Determine the (X, Y) coordinate at the center of the cell enclosing the given text.  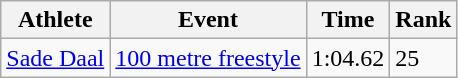
Sade Daal (56, 58)
1:04.62 (348, 58)
Athlete (56, 20)
25 (424, 58)
100 metre freestyle (208, 58)
Rank (424, 20)
Event (208, 20)
Time (348, 20)
